Scan for the cell matching the given text and deliver its (X, Y) coordinate at center. 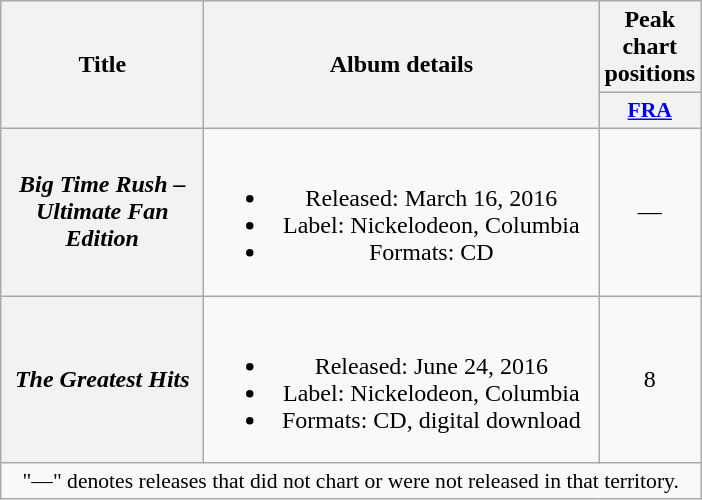
Released: June 24, 2016Label: Nickelodeon, ColumbiaFormats: CD, digital download (402, 380)
— (650, 212)
Title (102, 65)
Peak chart positions (650, 47)
"—" denotes releases that did not chart or were not released in that territory. (351, 481)
Album details (402, 65)
8 (650, 380)
Big Time Rush – Ultimate Fan Edition (102, 212)
The Greatest Hits (102, 380)
FRA (650, 111)
Released: March 16, 2016Label: Nickelodeon, ColumbiaFormats: CD (402, 212)
